Search for the cell housing the specified text and yield its (x, y) center coordinate. 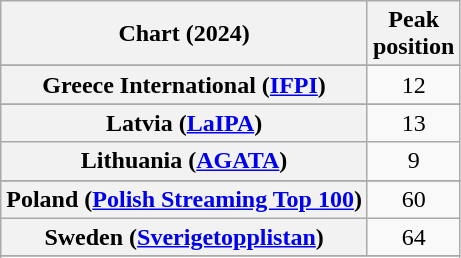
Sweden (Sverigetopplistan) (184, 237)
Greece International (IFPI) (184, 85)
Poland (Polish Streaming Top 100) (184, 199)
60 (413, 199)
Chart (2024) (184, 34)
12 (413, 85)
64 (413, 237)
13 (413, 123)
Latvia (LaIPA) (184, 123)
Lithuania (AGATA) (184, 161)
9 (413, 161)
Peakposition (413, 34)
